For the text-containing cell, return its midpoint in [x, y] coordinate format. 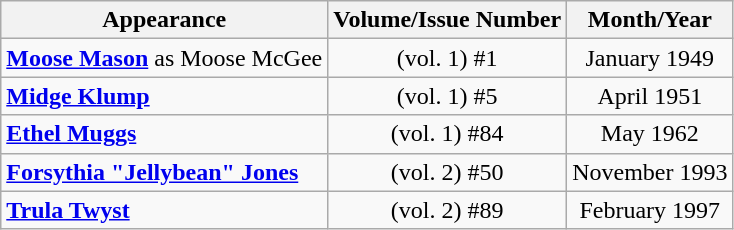
(vol. 2) #50 [448, 172]
January 1949 [650, 58]
(vol. 1) #84 [448, 134]
May 1962 [650, 134]
April 1951 [650, 96]
(vol. 2) #89 [448, 210]
November 1993 [650, 172]
(vol. 1) #1 [448, 58]
Moose Mason as Moose McGee [164, 58]
Volume/Issue Number [448, 20]
Trula Twyst [164, 210]
Ethel Muggs [164, 134]
February 1997 [650, 210]
Midge Klump [164, 96]
Month/Year [650, 20]
(vol. 1) #5 [448, 96]
Forsythia "Jellybean" Jones [164, 172]
Appearance [164, 20]
